Provide the [x, y] coordinate of the cell's center where the given text is located.  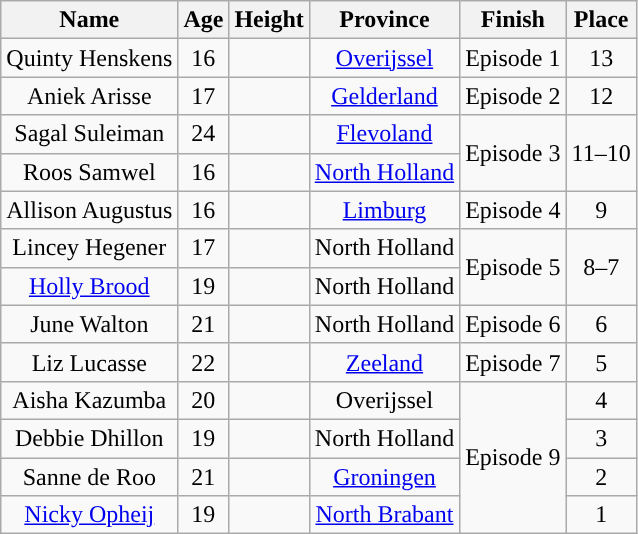
24 [204, 134]
Allison Augustus [90, 210]
13 [601, 58]
Quinty Henskens [90, 58]
Roos Samwel [90, 172]
6 [601, 324]
Aniek Arisse [90, 96]
Episode 9 [513, 457]
June Walton [90, 324]
3 [601, 438]
2 [601, 477]
Aisha Kazumba [90, 400]
Flevoland [384, 134]
Groningen [384, 477]
Gelderland [384, 96]
8–7 [601, 267]
Place [601, 20]
Sagal Suleiman [90, 134]
Zeeland [384, 362]
Age [204, 20]
22 [204, 362]
11–10 [601, 153]
Episode 5 [513, 267]
Nicky Opheij [90, 515]
Debbie Dhillon [90, 438]
Finish [513, 20]
Episode 6 [513, 324]
Name [90, 20]
Episode 2 [513, 96]
20 [204, 400]
North Brabant [384, 515]
5 [601, 362]
Episode 3 [513, 153]
1 [601, 515]
12 [601, 96]
9 [601, 210]
Sanne de Roo [90, 477]
Episode 4 [513, 210]
Lincey Hegener [90, 248]
Liz Lucasse [90, 362]
Episode 1 [513, 58]
Limburg [384, 210]
4 [601, 400]
Holly Brood [90, 286]
Episode 7 [513, 362]
Province [384, 20]
Height [269, 20]
